Return the (x, y) coordinate for the center point of the cell that contains the specified text.  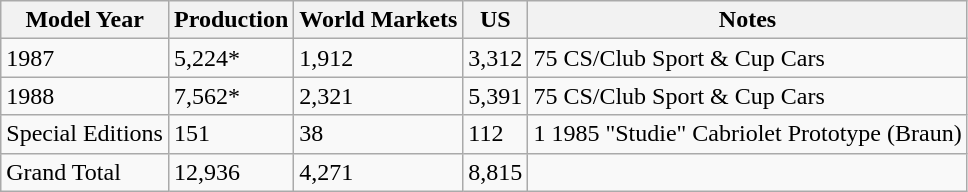
World Markets (378, 20)
112 (496, 134)
US (496, 20)
1988 (85, 96)
Notes (748, 20)
38 (378, 134)
5,391 (496, 96)
1 1985 "Studie" Cabriolet Prototype (Braun) (748, 134)
4,271 (378, 172)
1,912 (378, 58)
5,224* (230, 58)
Special Editions (85, 134)
2,321 (378, 96)
8,815 (496, 172)
7,562* (230, 96)
Grand Total (85, 172)
151 (230, 134)
Model Year (85, 20)
12,936 (230, 172)
1987 (85, 58)
3,312 (496, 58)
Production (230, 20)
